Locate the cell with the specified text and output its [x, y] center coordinate. 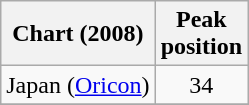
Chart (2008) [78, 34]
34 [201, 85]
Peakposition [201, 34]
Japan (Oricon) [78, 85]
